Determine the (x, y) coordinate at the center of the cell enclosing the given text.  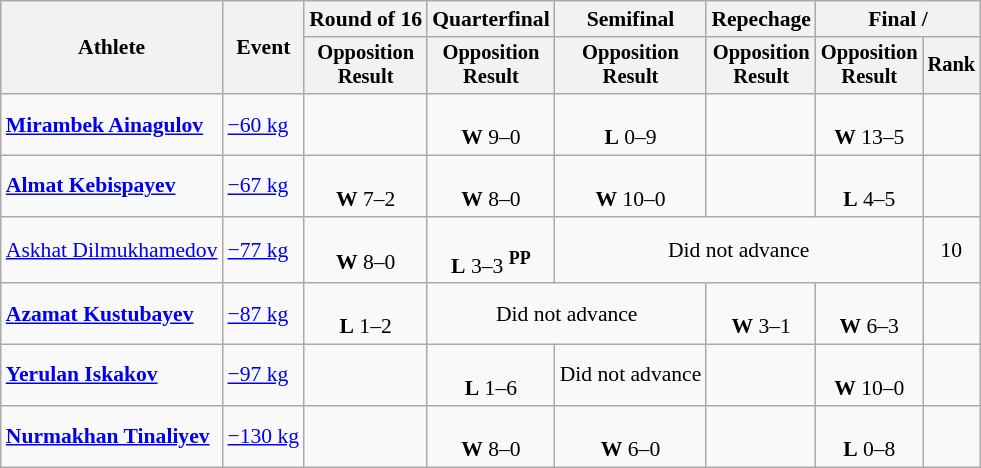
Yerulan Iskakov (112, 376)
W 6–0 (631, 436)
L 1–6 (491, 376)
Round of 16 (366, 19)
Semifinal (631, 19)
Repechage (761, 19)
Almat Kebispayev (112, 186)
W 13–5 (870, 124)
−87 kg (264, 314)
Athlete (112, 48)
L 4–5 (870, 186)
L 0–9 (631, 124)
−67 kg (264, 186)
−77 kg (264, 250)
W 3–1 (761, 314)
Azamat Kustubayev (112, 314)
Mirambek Ainagulov (112, 124)
Final / (898, 19)
−60 kg (264, 124)
−97 kg (264, 376)
L 1–2 (366, 314)
10 (952, 250)
Quarterfinal (491, 19)
Rank (952, 66)
L 3–3 PP (491, 250)
Event (264, 48)
W 9–0 (491, 124)
−130 kg (264, 436)
Nurmakhan Tinaliyev (112, 436)
W 6–3 (870, 314)
L 0–8 (870, 436)
W 7–2 (366, 186)
Askhat Dilmukhamedov (112, 250)
